Return [x, y] of the center of cell containing provided text 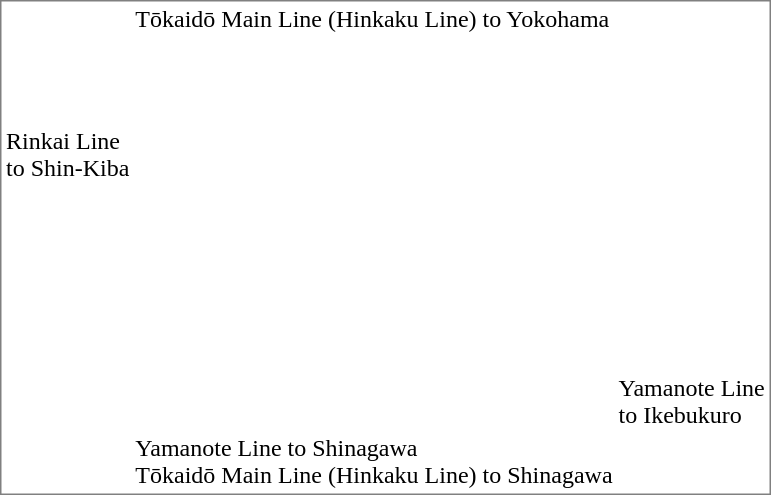
Yamanote Line to ShinagawaTōkaidō Main Line (Hinkaku Line) to Shinagawa [374, 462]
Tōkaidō Main Line (Hinkaku Line) to Yokohama [374, 19]
Rinkai Lineto Shin-Kiba [67, 234]
Yamanote Lineto Ikebukuro [692, 234]
